For the text-containing cell, return its midpoint in (x, y) coordinate format. 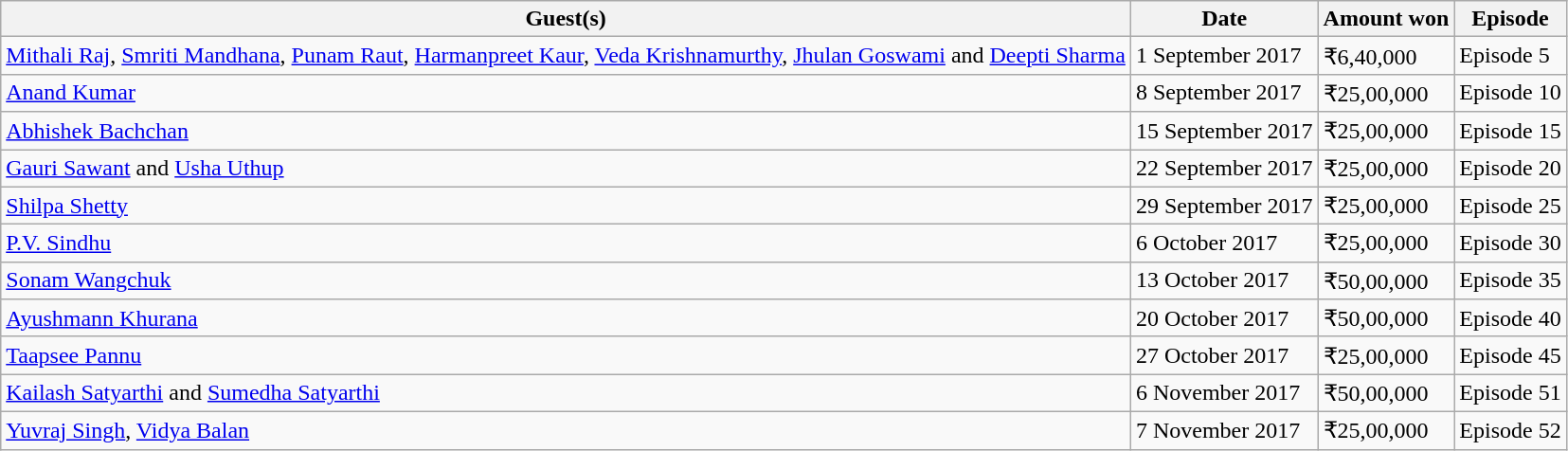
29 September 2017 (1224, 206)
Ayushmann Khurana (567, 318)
Gauri Sawant and Usha Uthup (567, 169)
Anand Kumar (567, 93)
20 October 2017 (1224, 318)
Episode 10 (1510, 93)
Episode 25 (1510, 206)
Taapsee Pannu (567, 355)
Episode (1510, 19)
27 October 2017 (1224, 355)
Episode 52 (1510, 430)
Kailash Satyarthi and Sumedha Satyarthi (567, 393)
Guest(s) (567, 19)
₹6,40,000 (1386, 56)
Episode 15 (1510, 131)
Sonam Wangchuk (567, 280)
6 October 2017 (1224, 244)
Episode 20 (1510, 169)
Mithali Raj, Smriti Mandhana, Punam Raut, Harmanpreet Kaur, Veda Krishnamurthy, Jhulan Goswami and Deepti Sharma (567, 56)
8 September 2017 (1224, 93)
P.V. Sindhu (567, 244)
Yuvraj Singh, Vidya Balan (567, 430)
Episode 35 (1510, 280)
13 October 2017 (1224, 280)
Episode 5 (1510, 56)
Episode 40 (1510, 318)
Date (1224, 19)
Abhishek Bachchan (567, 131)
Shilpa Shetty (567, 206)
1 September 2017 (1224, 56)
22 September 2017 (1224, 169)
Amount won (1386, 19)
6 November 2017 (1224, 393)
7 November 2017 (1224, 430)
15 September 2017 (1224, 131)
Episode 51 (1510, 393)
Episode 30 (1510, 244)
Episode 45 (1510, 355)
